Provide the (x, y) coordinate of the cell's center where the given text is located.  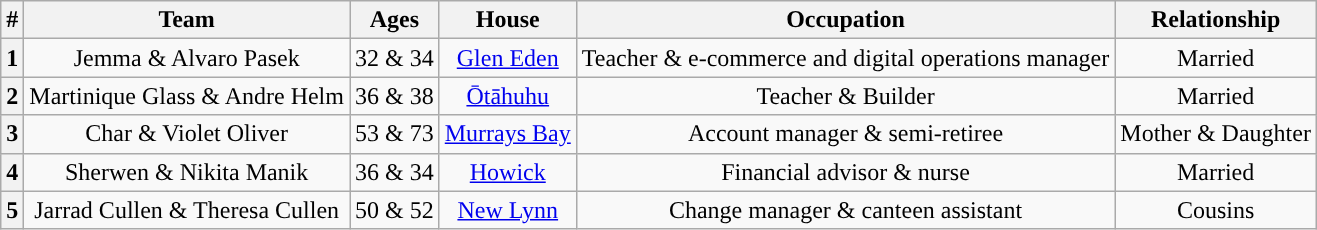
Murrays Bay (508, 134)
4 (12, 172)
Team (187, 20)
Cousins (1216, 210)
50 & 52 (395, 210)
New Lynn (508, 210)
Teacher & Builder (845, 96)
Ages (395, 20)
Jarrad Cullen & Theresa Cullen (187, 210)
Glen Eden (508, 58)
36 & 34 (395, 172)
Jemma & Alvaro Pasek (187, 58)
Mother & Daughter (1216, 134)
2 (12, 96)
32 & 34 (395, 58)
Occupation (845, 20)
Char & Violet Oliver (187, 134)
Ōtāhuhu (508, 96)
Teacher & e-commerce and digital operations manager (845, 58)
53 & 73 (395, 134)
Change manager & canteen assistant (845, 210)
5 (12, 210)
Howick (508, 172)
House (508, 20)
1 (12, 58)
# (12, 20)
Account manager & semi-retiree (845, 134)
Martinique Glass & Andre Helm (187, 96)
Financial advisor & nurse (845, 172)
Sherwen & Nikita Manik (187, 172)
36 & 38 (395, 96)
Relationship (1216, 20)
3 (12, 134)
